Return the [x, y] coordinate for the center point of the cell that contains the specified text.  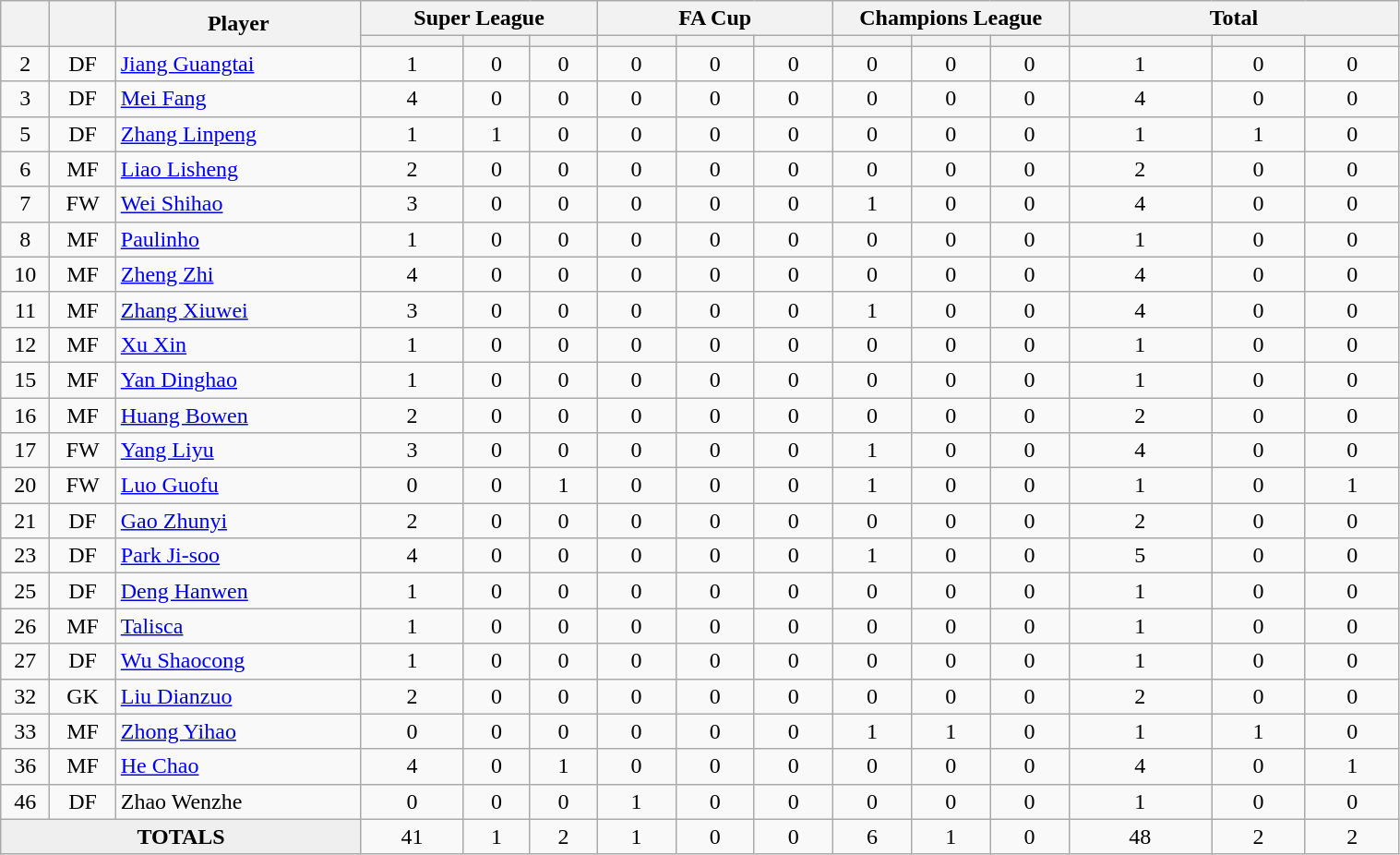
27 [26, 661]
Wei Shihao [238, 204]
10 [26, 274]
He Chao [238, 766]
41 [412, 837]
Park Ji-soo [238, 556]
11 [26, 309]
Total [1234, 18]
Yan Dinghao [238, 379]
GK [83, 696]
Champions League [951, 18]
Liao Lisheng [238, 169]
Zhang Xiuwei [238, 309]
15 [26, 379]
Luo Guofu [238, 486]
32 [26, 696]
Wu Shaocong [238, 661]
Player [238, 24]
46 [26, 801]
12 [26, 344]
48 [1141, 837]
26 [26, 626]
Deng Hanwen [238, 591]
Zhao Wenzhe [238, 801]
25 [26, 591]
TOTALS [181, 837]
17 [26, 451]
Liu Dianzuo [238, 696]
36 [26, 766]
20 [26, 486]
Super League [479, 18]
33 [26, 731]
23 [26, 556]
FA Cup [715, 18]
Yang Liyu [238, 451]
7 [26, 204]
Paulinho [238, 239]
16 [26, 415]
Gao Zhunyi [238, 521]
Zheng Zhi [238, 274]
Huang Bowen [238, 415]
21 [26, 521]
Xu Xin [238, 344]
Mei Fang [238, 99]
8 [26, 239]
Talisca [238, 626]
Zhong Yihao [238, 731]
Jiang Guangtai [238, 64]
Zhang Linpeng [238, 134]
